Pinpoint the cell where the given text exists, returning its [X, Y] midpoint coordinate. 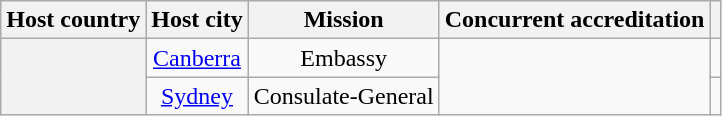
Embassy [344, 58]
Sydney [197, 96]
Mission [344, 20]
Consulate-General [344, 96]
Host country [74, 20]
Host city [197, 20]
Canberra [197, 58]
Concurrent accreditation [574, 20]
